Search for the cell housing the specified text and yield its (X, Y) center coordinate. 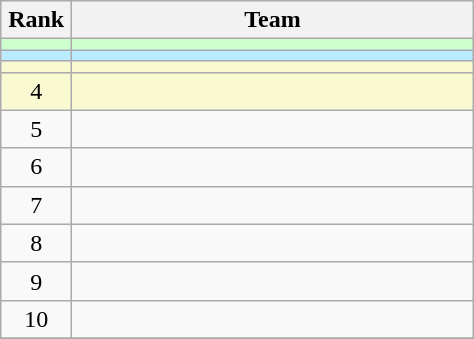
4 (36, 91)
10 (36, 319)
6 (36, 167)
Rank (36, 20)
7 (36, 205)
5 (36, 129)
8 (36, 243)
9 (36, 281)
Team (273, 20)
